Find where the given text appears and provide that cell's center as [x, y] coordinate. 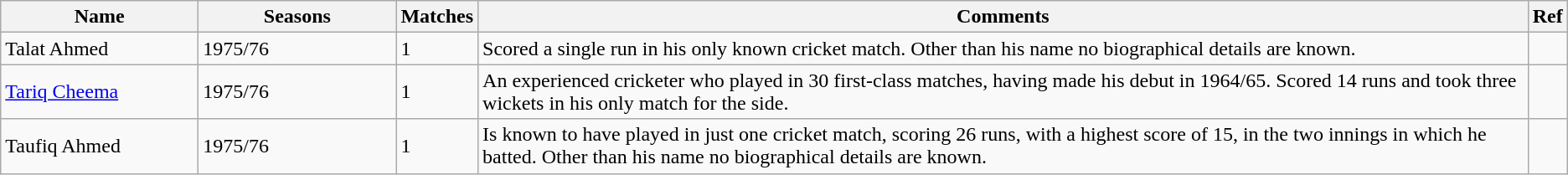
Matches [437, 17]
Name [100, 17]
Comments [1003, 17]
Ref [1548, 17]
Taufiq Ahmed [100, 146]
Talat Ahmed [100, 49]
Tariq Cheema [100, 92]
Seasons [297, 17]
Scored a single run in his only known cricket match. Other than his name no biographical details are known. [1003, 49]
